Return the (x, y) coordinate for the center point of the cell that contains the specified text.  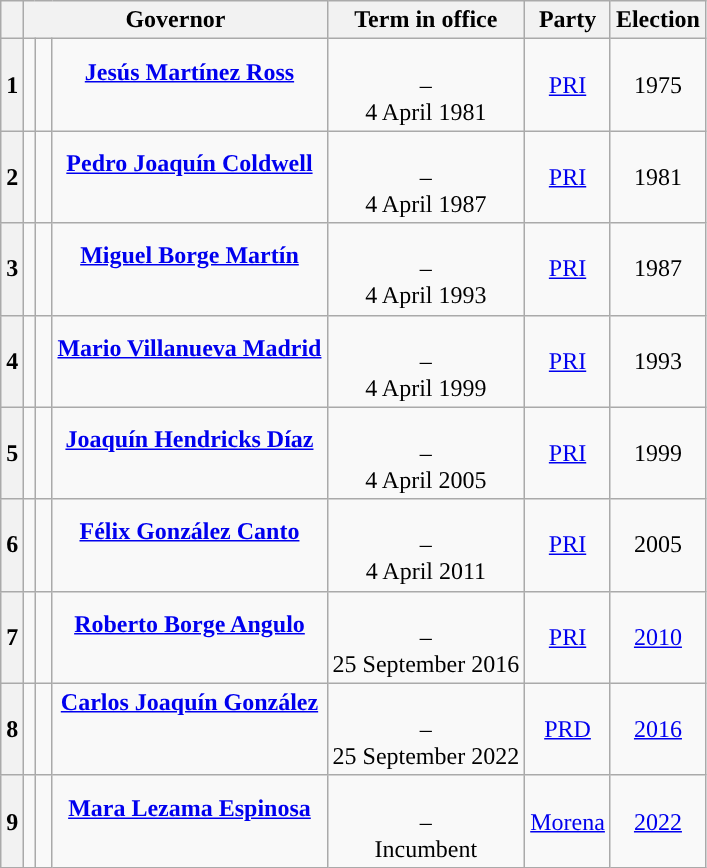
–4 April 1999 (426, 361)
5 (12, 453)
9 (12, 821)
1999 (658, 453)
6 (12, 545)
–4 April 1993 (426, 269)
Miguel Borge Martín (190, 269)
2016 (658, 729)
PRD (568, 729)
Roberto Borge Angulo (190, 637)
2010 (658, 637)
2 (12, 177)
Election (658, 20)
–25 September 2016 (426, 637)
Mara Lezama Espinosa (190, 821)
8 (12, 729)
Joaquín Hendricks Díaz (190, 453)
1981 (658, 177)
Party (568, 20)
Pedro Joaquín Coldwell (190, 177)
1993 (658, 361)
Governor (176, 20)
1975 (658, 85)
–4 April 2005 (426, 453)
–4 April 1981 (426, 85)
Jesús Martínez Ross (190, 85)
Carlos Joaquín González (190, 729)
–25 September 2022 (426, 729)
4 (12, 361)
7 (12, 637)
Term in office (426, 20)
–4 April 2011 (426, 545)
Morena (568, 821)
1987 (658, 269)
1 (12, 85)
–Incumbent (426, 821)
Félix González Canto (190, 545)
2022 (658, 821)
Mario Villanueva Madrid (190, 361)
2005 (658, 545)
3 (12, 269)
–4 April 1987 (426, 177)
